From the cell containing the given text, extract its center point as [X, Y] coordinate. 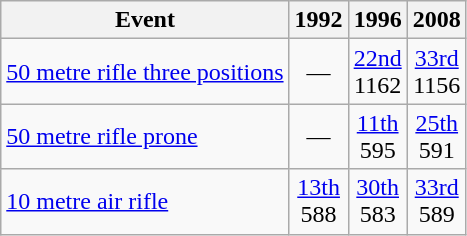
50 metre rifle prone [145, 136]
1996 [378, 20]
22nd1162 [378, 72]
33rd589 [436, 202]
13th588 [318, 202]
30th583 [378, 202]
1992 [318, 20]
33rd1156 [436, 72]
Event [145, 20]
10 metre air rifle [145, 202]
25th591 [436, 136]
50 metre rifle three positions [145, 72]
11th595 [378, 136]
2008 [436, 20]
